Detect which cell encompasses the target text, then output its (x, y) center coordinate. 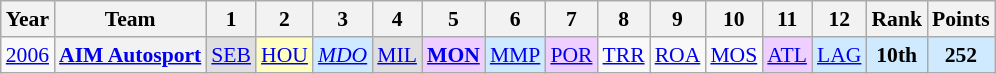
POR (571, 55)
10th (896, 55)
MON (454, 55)
MOS (734, 55)
Rank (896, 19)
10 (734, 19)
1 (231, 19)
9 (678, 19)
12 (839, 19)
HOU (284, 55)
ATL (787, 55)
5 (454, 19)
ROA (678, 55)
3 (342, 19)
7 (571, 19)
SEB (231, 55)
4 (397, 19)
2006 (28, 55)
2 (284, 19)
LAG (839, 55)
Team (130, 19)
8 (623, 19)
Year (28, 19)
11 (787, 19)
Points (961, 19)
252 (961, 55)
TRR (623, 55)
AIM Autosport (130, 55)
MIL (397, 55)
MMP (516, 55)
6 (516, 19)
MDO (342, 55)
